Identify which cell holds the provided text, then report its (x, y) central coordinate. 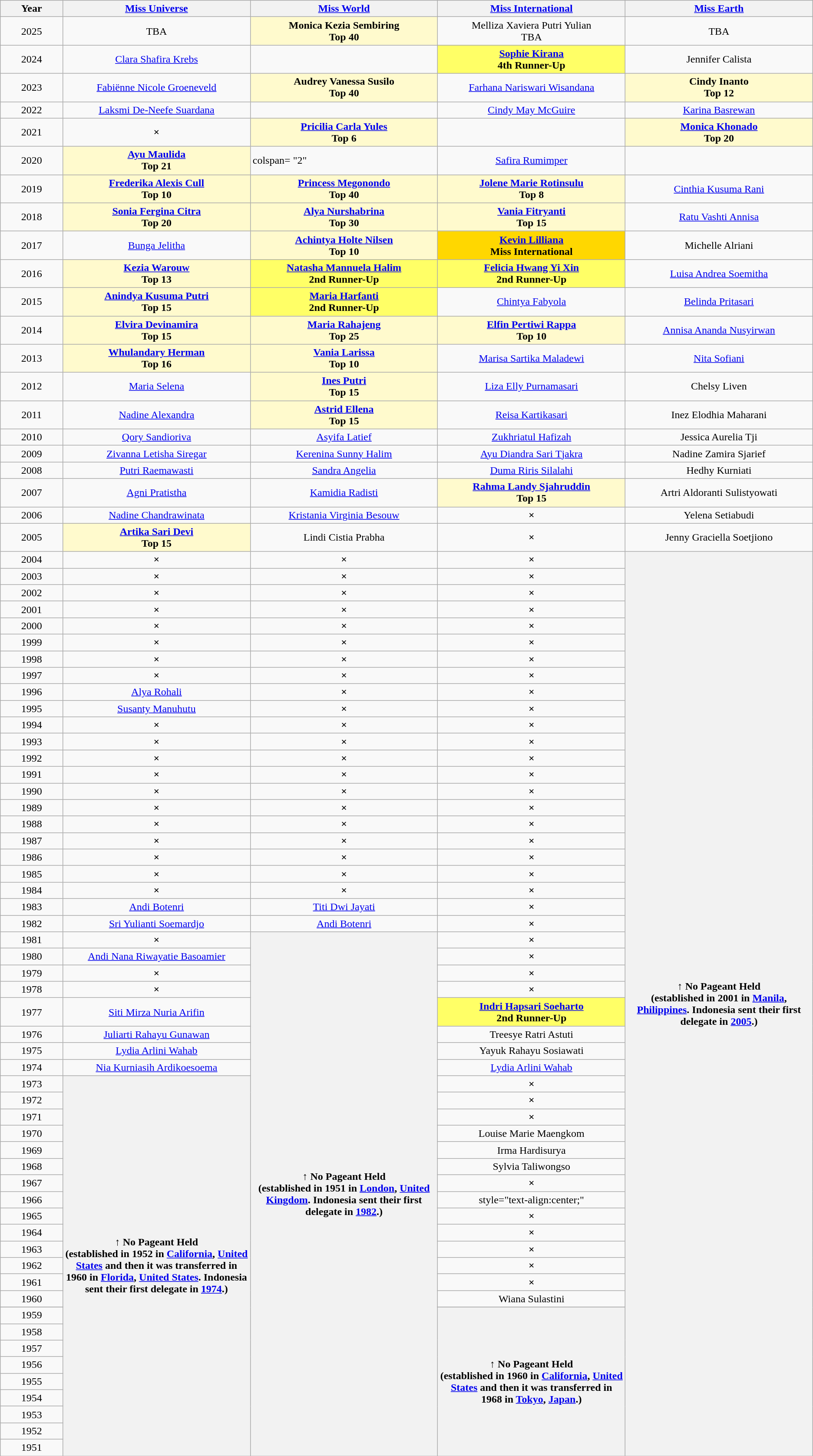
1955 (32, 1381)
Zivanna Letisha Siregar (157, 454)
Cindy InantoTop 12 (719, 88)
1956 (32, 1365)
Belinda Pritasari (719, 301)
2005 (32, 538)
Melliza Xaviera Putri YulianTBA (532, 31)
Inez Elodhia Maharani (719, 415)
1973 (32, 1084)
1978 (32, 990)
Chelsy Liven (719, 386)
1975 (32, 1051)
Yelena Setiabudi (719, 515)
2023 (32, 88)
Artika Sari DeviTop 15 (157, 538)
1984 (32, 890)
Asyifa Latief (344, 437)
Sandra Angelia (344, 470)
2017 (32, 245)
1977 (32, 1012)
Kevin LillianaMiss International (532, 245)
Indri Hapsari Soeharto2nd Runner-Up (532, 1012)
Nadine Zamira Sjarief (719, 454)
Titi Dwi Jayati (344, 907)
Luisa Andrea Soemitha (719, 274)
Reisa Kartikasari (532, 415)
1996 (32, 692)
2007 (32, 492)
2015 (32, 301)
1990 (32, 791)
1958 (32, 1332)
2010 (32, 437)
1963 (32, 1249)
1992 (32, 758)
1959 (32, 1315)
Nadine Alexandra (157, 415)
2016 (32, 274)
2024 (32, 59)
1972 (32, 1100)
2009 (32, 454)
2008 (32, 470)
Alya NurshabrinaTop 30 (344, 217)
Andi Nana Riwayatie Basoamier (157, 957)
Vania FitryantiTop 15 (532, 217)
Miss World (344, 9)
2011 (32, 415)
Yayuk Rahayu Sosiawati (532, 1051)
1991 (32, 775)
1983 (32, 907)
Nia Kurniasih Ardikoesoema (157, 1067)
Kerenina Sunny Halim (344, 454)
Natasha Mannuela Halim 2nd Runner-Up (344, 274)
Maria RahajengTop 25 (344, 330)
Monica KhonadoTop 20 (719, 132)
1961 (32, 1282)
Karina Basrewan (719, 110)
Laksmi De-Neefe Suardana (157, 110)
1980 (32, 957)
1982 (32, 924)
Pricilia Carla YulesTop 6 (344, 132)
1971 (32, 1117)
1986 (32, 857)
Clara Shafira Krebs (157, 59)
Zukhriatul Hafizah (532, 437)
1995 (32, 709)
Juliarti Rahayu Gunawan (157, 1034)
1957 (32, 1348)
Duma Riris Silalahi (532, 470)
Kristania Virginia Besouw (344, 515)
1970 (32, 1133)
1974 (32, 1067)
Achintya Holte Nilsen Top 10 (344, 245)
Ayu MaulidaTop 21 (157, 161)
Miss International (532, 9)
Fabiënne Nicole Groeneveld (157, 88)
1988 (32, 824)
Miss Earth (719, 9)
Rahma Landy SjahruddinTop 15 (532, 492)
Year (32, 9)
Farhana Nariswari Wisandana (532, 88)
1993 (32, 742)
1985 (32, 874)
2020 (32, 161)
Jenny Graciella Soetjiono (719, 538)
↑ No Pageant Held(established in 2001 in Manila, Philippines. Indonesia sent their first delegate in 2005.) (719, 1004)
Maria Harfanti2nd Runner-Up (344, 301)
1960 (32, 1299)
Cindy May McGuire (532, 110)
Felicia Hwang Yi Xin2nd Runner-Up (532, 274)
2001 (32, 609)
Sonia Fergina CitraTop 20 (157, 217)
Nadine Chandrawinata (157, 515)
2014 (32, 330)
Hedhy Kurniati (719, 470)
Kezia Warouw Top 13 (157, 274)
Elfin Pertiwi Rappa Top 10 (532, 330)
1966 (32, 1200)
1951 (32, 1447)
Monica Kezia SembiringTop 40 (344, 31)
1979 (32, 973)
Louise Marie Maengkom (532, 1133)
Ines PutriTop 15 (344, 386)
2006 (32, 515)
Nita Sofiani (719, 359)
1962 (32, 1266)
Jennifer Calista (719, 59)
Cinthia Kusuma Rani (719, 188)
Bunga Jelitha (157, 245)
2002 (32, 593)
Whulandary HermanTop 16 (157, 359)
1999 (32, 642)
1997 (32, 676)
Frederika Alexis CullTop 10 (157, 188)
Ayu Diandra Sari Tjakra (532, 454)
Vania LarissaTop 10 (344, 359)
2004 (32, 560)
Sri Yulianti Soemardjo (157, 924)
colspan= "2" (344, 161)
Kamidia Radisti (344, 492)
2019 (32, 188)
2003 (32, 576)
Annisa Ananda Nusyirwan (719, 330)
Jessica Aurelia Tji (719, 437)
1989 (32, 808)
Agni Pratistha (157, 492)
1954 (32, 1398)
Chintya Fabyola (532, 301)
1994 (32, 725)
Wiana Sulastini (532, 1299)
2018 (32, 217)
Maria Selena (157, 386)
Siti Mirza Nuria Arifin (157, 1012)
1998 (32, 659)
Irma Hardisurya (532, 1150)
Elvira Devinamira Top 15 (157, 330)
1981 (32, 940)
1953 (32, 1414)
Putri Raemawasti (157, 470)
Liza Elly Purnamasari (532, 386)
Ratu Vashti Annisa (719, 217)
2012 (32, 386)
Safira Rumimper (532, 161)
Jolene Marie RotinsuluTop 8 (532, 188)
Princess MegonondoTop 40 (344, 188)
2025 (32, 31)
Treesye Ratri Astuti (532, 1034)
2000 (32, 626)
1965 (32, 1216)
Audrey Vanessa SusiloTop 40 (344, 88)
1967 (32, 1183)
Marisa Sartika Maladewi (532, 359)
1969 (32, 1150)
2013 (32, 359)
Sylvia Taliwongso (532, 1166)
↑ No Pageant Held(established in 1960 in California, United States and then it was transferred in 1968 in Tokyo, Japan.) (532, 1382)
Anindya Kusuma PutriTop 15 (157, 301)
Astrid EllenaTop 15 (344, 415)
Lindi Cistia Prabha (344, 538)
2021 (32, 132)
1964 (32, 1233)
Miss Universe (157, 9)
Alya Rohali (157, 692)
1952 (32, 1431)
Qory Sandioriva (157, 437)
style="text-align:center;" (532, 1200)
Michelle Alriani (719, 245)
Sophie Kirana4th Runner-Up (532, 59)
1968 (32, 1166)
Artri Aldoranti Sulistyowati (719, 492)
Susanty Manuhutu (157, 709)
1976 (32, 1034)
2022 (32, 110)
1987 (32, 841)
↑ No Pageant Held(established in 1951 in London, United Kingdom. Indonesia sent their first delegate in 1982.) (344, 1194)
